Return the (x, y) coordinate for the center point of the cell that contains the specified text.  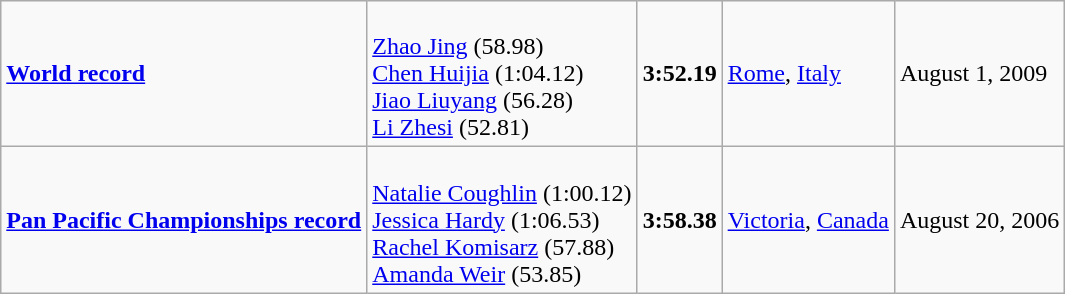
Victoria, Canada (808, 220)
3:58.38 (680, 220)
World record (184, 74)
Rome, Italy (808, 74)
Zhao Jing (58.98)Chen Huijia (1:04.12)Jiao Liuyang (56.28)Li Zhesi (52.81) (502, 74)
August 1, 2009 (979, 74)
August 20, 2006 (979, 220)
Natalie Coughlin (1:00.12)Jessica Hardy (1:06.53)Rachel Komisarz (57.88)Amanda Weir (53.85) (502, 220)
3:52.19 (680, 74)
Pan Pacific Championships record (184, 220)
